From the cell containing the given text, extract its center point as [x, y] coordinate. 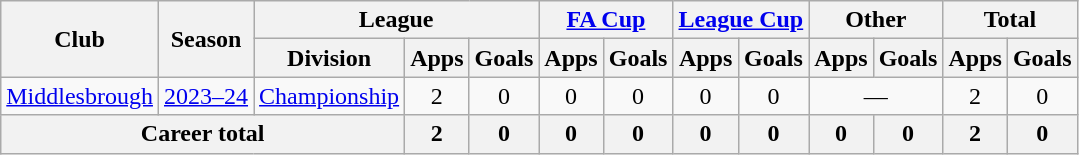
Division [330, 58]
League [396, 20]
Career total [203, 134]
League Cup [741, 20]
Middlesbrough [80, 96]
Total [1010, 20]
Season [206, 39]
Championship [330, 96]
2023–24 [206, 96]
Club [80, 39]
Other [876, 20]
FA Cup [606, 20]
— [876, 96]
